Search for the cell housing the specified text and yield its (x, y) center coordinate. 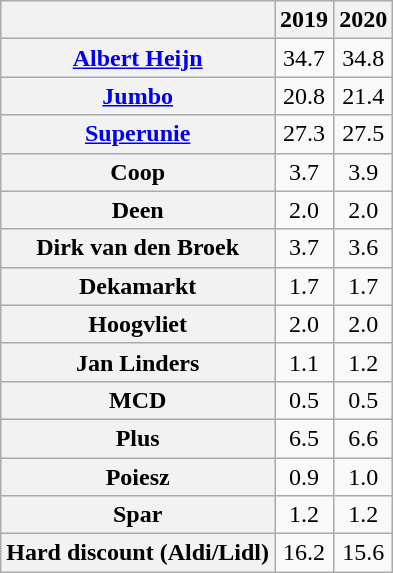
Poiesz (138, 477)
21.4 (364, 96)
27.3 (304, 134)
6.6 (364, 438)
2019 (304, 20)
Deen (138, 210)
2020 (364, 20)
15.6 (364, 553)
34.7 (304, 58)
16.2 (304, 553)
0.9 (304, 477)
MCD (138, 400)
Jan Linders (138, 362)
1.0 (364, 477)
Coop (138, 172)
1.1 (304, 362)
Dirk van den Broek (138, 248)
Superunie (138, 134)
Hard discount (Aldi/Lidl) (138, 553)
Spar (138, 515)
Dekamarkt (138, 286)
Albert Heijn (138, 58)
27.5 (364, 134)
Hoogvliet (138, 324)
20.8 (304, 96)
3.9 (364, 172)
3.6 (364, 248)
Jumbo (138, 96)
34.8 (364, 58)
6.5 (304, 438)
Plus (138, 438)
